Detect which cell encompasses the target text, then output its (X, Y) center coordinate. 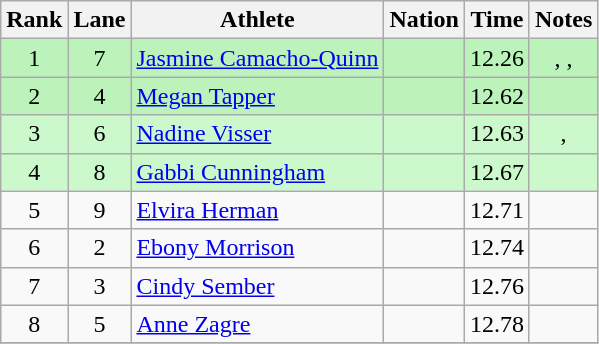
, (563, 134)
12.62 (496, 96)
Gabbi Cunningham (258, 172)
Megan Tapper (258, 96)
Ebony Morrison (258, 248)
12.74 (496, 248)
12.63 (496, 134)
9 (100, 210)
Time (496, 20)
Nadine Visser (258, 134)
Rank (34, 20)
12.71 (496, 210)
12.76 (496, 286)
, , (563, 58)
1 (34, 58)
Athlete (258, 20)
Jasmine Camacho-Quinn (258, 58)
Anne Zagre (258, 324)
Elvira Herman (258, 210)
12.67 (496, 172)
12.78 (496, 324)
Notes (563, 20)
Lane (100, 20)
12.26 (496, 58)
Nation (424, 20)
Cindy Sember (258, 286)
